Identify which cell holds the provided text, then report its (X, Y) central coordinate. 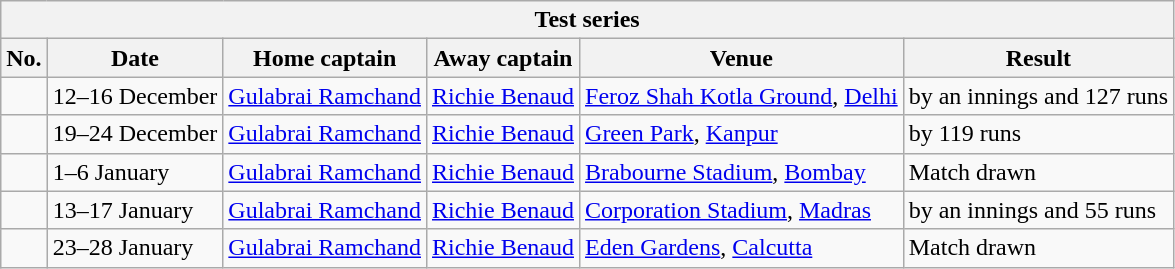
by 119 runs (1038, 134)
Home captain (325, 58)
Result (1038, 58)
Feroz Shah Kotla Ground, Delhi (742, 96)
12–16 December (135, 96)
Eden Gardens, Calcutta (742, 248)
Venue (742, 58)
Date (135, 58)
19–24 December (135, 134)
13–17 January (135, 210)
23–28 January (135, 248)
1–6 January (135, 172)
Corporation Stadium, Madras (742, 210)
Away captain (502, 58)
by an innings and 55 runs (1038, 210)
No. (24, 58)
Green Park, Kanpur (742, 134)
Brabourne Stadium, Bombay (742, 172)
by an innings and 127 runs (1038, 96)
Test series (588, 20)
